Capture the cell that displays the provided text and extract its [X, Y] central coordinate. 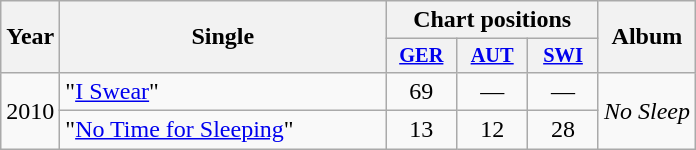
Single [223, 37]
13 [422, 130]
SWI [564, 56]
AUT [492, 56]
2010 [30, 110]
No Sleep [646, 110]
69 [422, 91]
Year [30, 37]
28 [564, 130]
GER [422, 56]
"I Swear" [223, 91]
Album [646, 37]
"No Time for Sleeping" [223, 130]
Chart positions [492, 20]
12 [492, 130]
